Locate the cell with the specified text and output its [x, y] center coordinate. 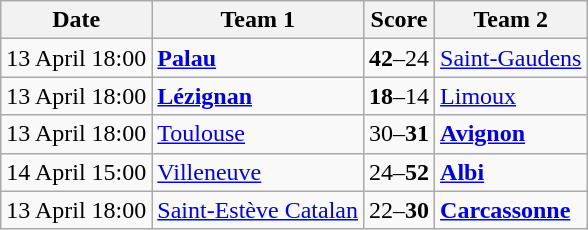
Saint-Gaudens [511, 58]
Albi [511, 172]
Team 2 [511, 20]
Toulouse [258, 134]
Limoux [511, 96]
Avignon [511, 134]
24–52 [398, 172]
Team 1 [258, 20]
30–31 [398, 134]
Saint-Estève Catalan [258, 210]
Lézignan [258, 96]
Score [398, 20]
18–14 [398, 96]
Carcassonne [511, 210]
42–24 [398, 58]
22–30 [398, 210]
Palau [258, 58]
Date [76, 20]
14 April 15:00 [76, 172]
Villeneuve [258, 172]
